For the text-containing cell, return its midpoint in (x, y) coordinate format. 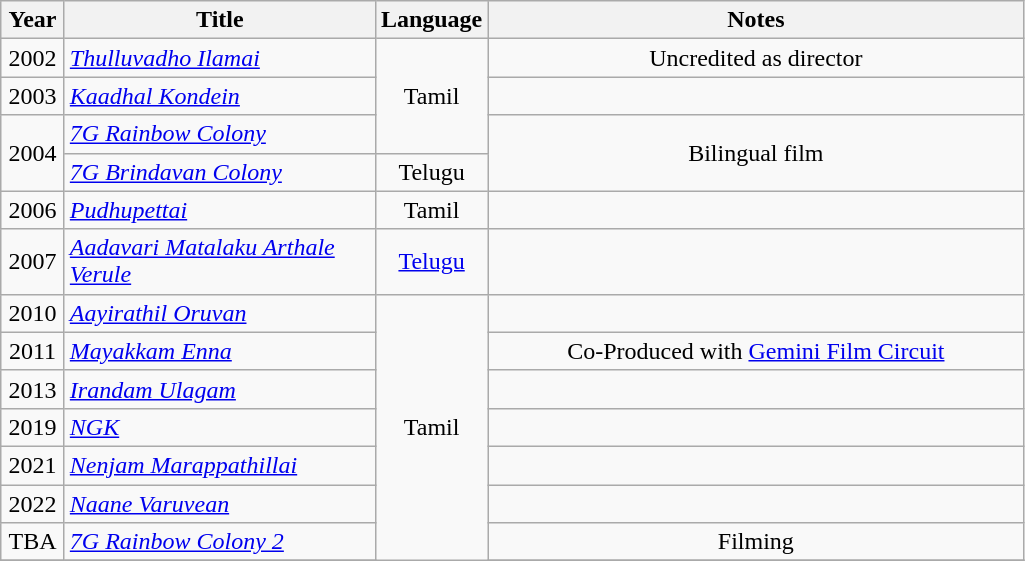
Notes (756, 20)
Aadavari Matalaku Arthale Verule (220, 262)
TBA (33, 542)
Aayirathil Oruvan (220, 313)
2011 (33, 351)
2022 (33, 503)
Irandam Ulagam (220, 389)
NGK (220, 427)
2003 (33, 96)
Mayakkam Enna (220, 351)
Filming (756, 542)
2002 (33, 58)
2010 (33, 313)
2021 (33, 465)
Pudhupettai (220, 210)
Nenjam Marappathillai (220, 465)
2019 (33, 427)
Title (220, 20)
7G Brindavan Colony (220, 172)
2007 (33, 262)
7G Rainbow Colony 2 (220, 542)
Language (431, 20)
7G Rainbow Colony (220, 134)
Kaadhal Kondein (220, 96)
2004 (33, 153)
Uncredited as director (756, 58)
Year (33, 20)
Co-Produced with Gemini Film Circuit (756, 351)
Thulluvadho Ilamai (220, 58)
Naane Varuvean (220, 503)
2006 (33, 210)
Bilingual film (756, 153)
2013 (33, 389)
